Pinpoint the cell where the given text exists, returning its [X, Y] midpoint coordinate. 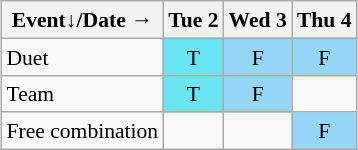
Event↓/Date → [82, 20]
Thu 4 [324, 20]
Team [82, 94]
Wed 3 [258, 20]
Tue 2 [193, 20]
Free combination [82, 130]
Duet [82, 56]
